Return the [x, y] coordinate for the center point of the cell that contains the specified text.  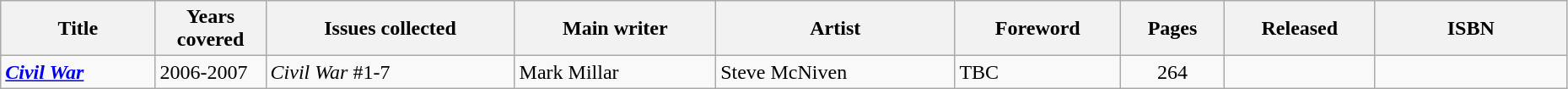
Steve McNiven [835, 72]
Artist [835, 29]
Civil War [78, 72]
Issues collected [390, 29]
Mark Millar [616, 72]
TBC [1037, 72]
Years covered [211, 29]
Civil War #1-7 [390, 72]
Main writer [616, 29]
Released [1299, 29]
Foreword [1037, 29]
Pages [1172, 29]
Title [78, 29]
ISBN [1471, 29]
264 [1172, 72]
2006-2007 [211, 72]
